Identify which cell holds the provided text, then report its [X, Y] central coordinate. 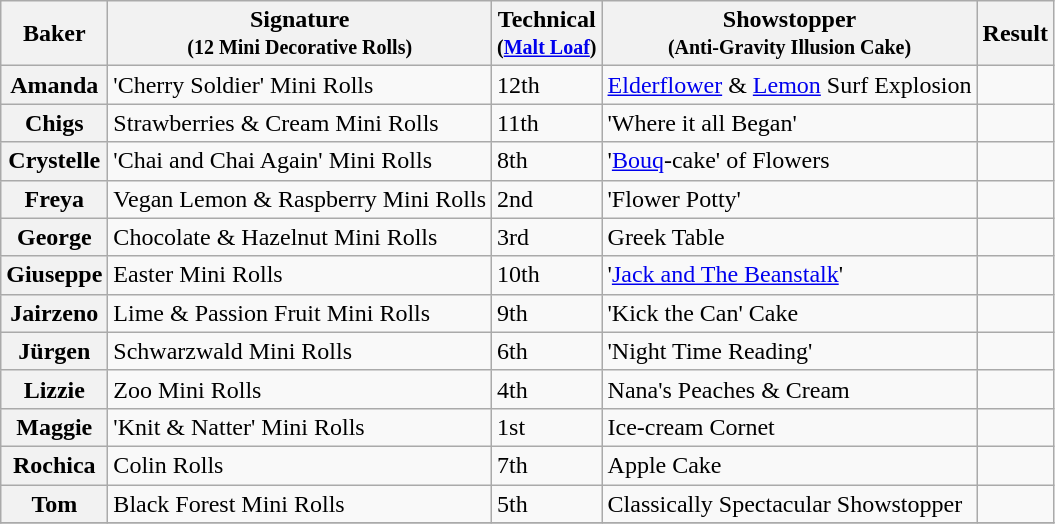
'Chai and Chai Again' Mini Rolls [300, 161]
12th [547, 85]
Zoo Mini Rolls [300, 389]
5th [547, 503]
Maggie [54, 427]
'Jack and The Beanstalk' [790, 275]
Rochica [54, 465]
Baker [54, 34]
'Night Time Reading' [790, 351]
Classically Spectacular Showstopper [790, 503]
Freya [54, 199]
11th [547, 123]
Ice-cream Cornet [790, 427]
Jairzeno [54, 313]
Vegan Lemon & Raspberry Mini Rolls [300, 199]
3rd [547, 237]
1st [547, 427]
Black Forest Mini Rolls [300, 503]
Chigs [54, 123]
Amanda [54, 85]
Colin Rolls [300, 465]
10th [547, 275]
George [54, 237]
7th [547, 465]
4th [547, 389]
Elderflower & Lemon Surf Explosion [790, 85]
8th [547, 161]
'Kick the Can' Cake [790, 313]
6th [547, 351]
Result [1015, 34]
Giuseppe [54, 275]
Easter Mini Rolls [300, 275]
Lizzie [54, 389]
Chocolate & Hazelnut Mini Rolls [300, 237]
Nana's Peaches & Cream [790, 389]
Lime & Passion Fruit Mini Rolls [300, 313]
Technical(Malt Loaf) [547, 34]
Showstopper(Anti-Gravity Illusion Cake) [790, 34]
Tom [54, 503]
Jürgen [54, 351]
2nd [547, 199]
'Knit & Natter' Mini Rolls [300, 427]
'Bouq-cake' of Flowers [790, 161]
Signature(12 Mini Decorative Rolls) [300, 34]
'Cherry Soldier' Mini Rolls [300, 85]
Apple Cake [790, 465]
'Flower Potty' [790, 199]
Schwarzwald Mini Rolls [300, 351]
9th [547, 313]
Crystelle [54, 161]
'Where it all Began' [790, 123]
Strawberries & Cream Mini Rolls [300, 123]
Greek Table [790, 237]
